Output the [X, Y] coordinate of the center of the cell containing the given text.  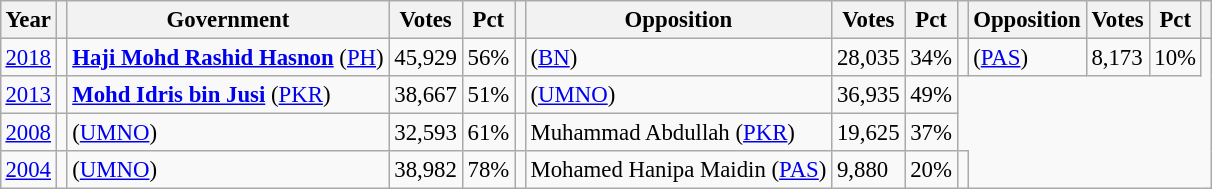
Muhammad Abdullah (PKR) [678, 133]
10% [1175, 57]
45,929 [426, 57]
8,173 [1118, 57]
56% [488, 57]
51% [488, 95]
49% [931, 95]
Haji Mohd Rashid Hasnon (PH) [228, 57]
9,880 [868, 170]
Mohamed Hanipa Maidin (PAS) [678, 170]
(BN) [678, 57]
37% [931, 133]
Year [28, 20]
38,982 [426, 170]
28,035 [868, 57]
34% [931, 57]
38,667 [426, 95]
19,625 [868, 133]
2008 [28, 133]
Government [228, 20]
2004 [28, 170]
(PAS) [1027, 57]
32,593 [426, 133]
78% [488, 170]
36,935 [868, 95]
2018 [28, 57]
Mohd Idris bin Jusi (PKR) [228, 95]
61% [488, 133]
20% [931, 170]
2013 [28, 95]
